For the text-containing cell, return its midpoint in (x, y) coordinate format. 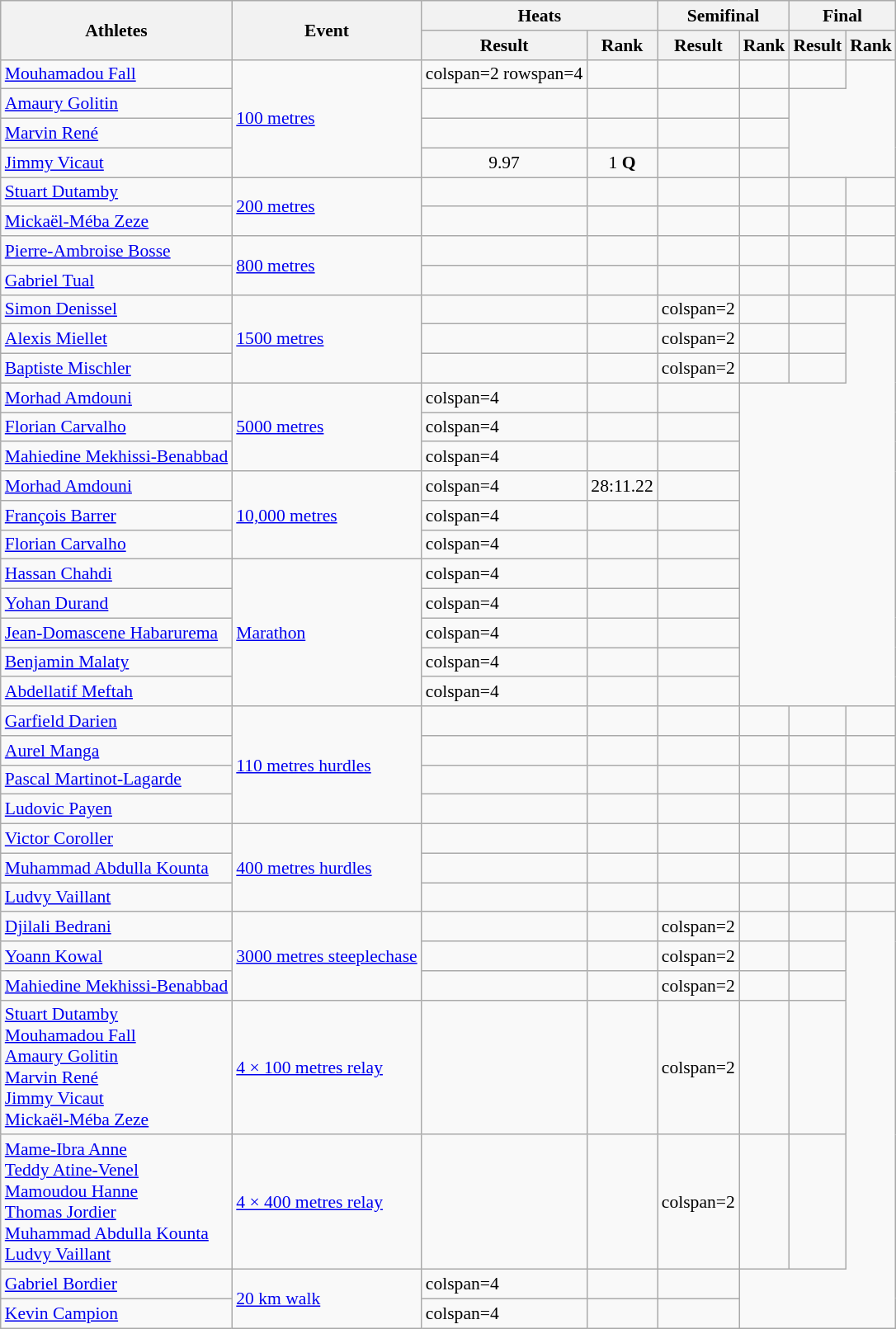
20 km walk (327, 1298)
Aurel Manga (116, 751)
Muhammad Abdulla Kounta (116, 868)
Baptiste Mischler (116, 369)
Mouhamadou Fall (116, 74)
100 metres (327, 118)
Ludvy Vaillant (116, 898)
colspan=2 rowspan=4 (505, 74)
Final (842, 16)
800 metres (327, 266)
200 metres (327, 206)
10,000 metres (327, 515)
Pascal Martinot-Lagarde (116, 780)
Ludovic Payen (116, 809)
Benjamin Malaty (116, 662)
Mame-Ibra AnneTeddy Atine-VenelMamoudou HanneThomas JordierMuhammad Abdulla KountaLudvy Vaillant (116, 1203)
Stuart DutambyMouhamadou FallAmaury GolitinMarvin RenéJimmy VicautMickaël-Méba Zeze (116, 1067)
4 × 100 metres relay (327, 1067)
Hassan Chahdi (116, 574)
9.97 (505, 163)
4 × 400 metres relay (327, 1203)
1 Q (622, 163)
Pierre-Ambroise Bosse (116, 251)
Jean-Domascene Habarurema (116, 633)
Event (327, 30)
400 metres hurdles (327, 868)
Kevin Campion (116, 1313)
Mickaël-Méba Zeze (116, 222)
Heats (540, 16)
Alexis Miellet (116, 339)
Victor Coroller (116, 839)
Athletes (116, 30)
Yoann Kowal (116, 956)
Stuart Dutamby (116, 192)
Yohan Durand (116, 604)
5000 metres (327, 427)
Semifinal (724, 16)
28:11.22 (622, 486)
Amaury Golitin (116, 104)
Gabriel Bordier (116, 1284)
François Barrer (116, 516)
Marvin René (116, 134)
Simon Denissel (116, 309)
Marathon (327, 633)
110 metres hurdles (327, 765)
Jimmy Vicaut (116, 163)
Djilali Bedrani (116, 927)
Garfield Darien (116, 721)
3000 metres steeplechase (327, 957)
Abdellatif Meftah (116, 692)
Gabriel Tual (116, 280)
1500 metres (327, 338)
